Identify which cell holds the provided text, then report its (X, Y) central coordinate. 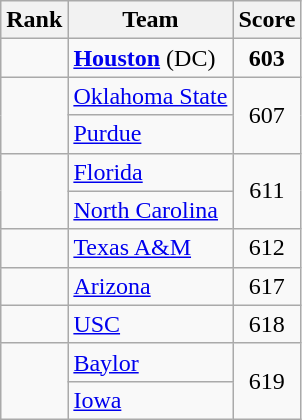
611 (267, 191)
Oklahoma State (150, 96)
USC (150, 324)
Rank (34, 20)
607 (267, 115)
617 (267, 286)
619 (267, 381)
Texas A&M (150, 248)
Houston (DC) (150, 58)
Iowa (150, 400)
North Carolina (150, 210)
618 (267, 324)
Arizona (150, 286)
612 (267, 248)
Florida (150, 172)
Score (267, 20)
603 (267, 58)
Baylor (150, 362)
Purdue (150, 134)
Team (150, 20)
